From the cell containing the given text, extract its center point as (X, Y) coordinate. 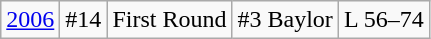
#3 Baylor (285, 20)
First Round (170, 20)
#14 (84, 20)
2006 (30, 20)
L 56–74 (384, 20)
